Provide the (X, Y) coordinate of the cell's center where the given text is located.  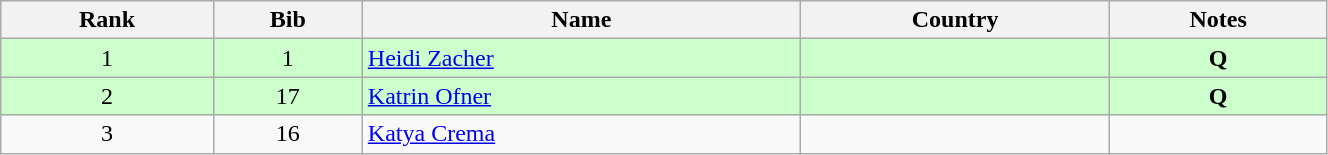
Rank (107, 20)
Heidi Zacher (581, 58)
Katrin Ofner (581, 96)
Bib (288, 20)
Katya Crema (581, 134)
Name (581, 20)
3 (107, 134)
Notes (1218, 20)
2 (107, 96)
Country (954, 20)
17 (288, 96)
16 (288, 134)
